Identify which cell holds the provided text, then report its [X, Y] central coordinate. 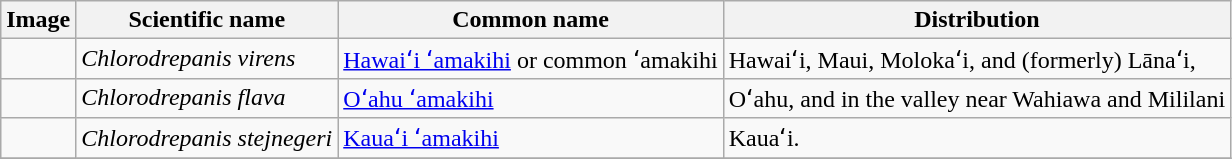
Common name [530, 20]
Hawaiʻi ʻamakihi or common ʻamakihi [530, 59]
Chlorodrepanis flava [207, 98]
Kauaʻi. [976, 138]
Scientific name [207, 20]
Chlorodrepanis stejnegeri [207, 138]
Image [38, 20]
Hawaiʻi, Maui, Molokaʻi, and (formerly) Lānaʻi, [976, 59]
Chlorodrepanis virens [207, 59]
Distribution [976, 20]
Oʻahu ʻamakihi [530, 98]
Kauaʻi ʻamakihi [530, 138]
Oʻahu, and in the valley near Wahiawa and Mililani [976, 98]
